Provide the (X, Y) coordinate of the cell's center where the given text is located.  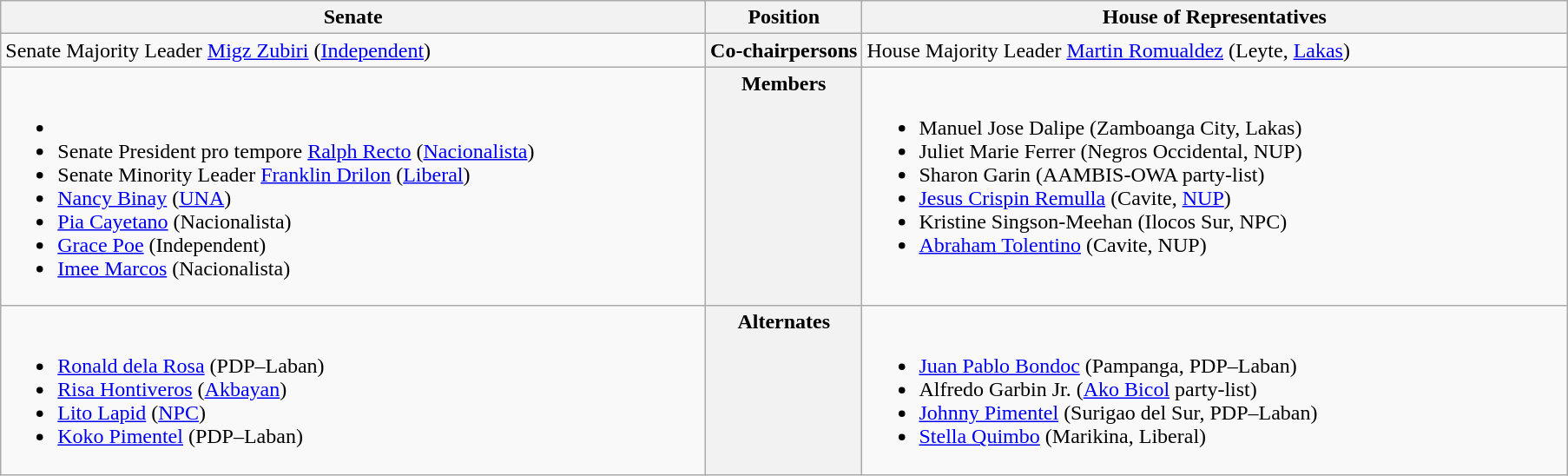
House of Representatives (1215, 17)
Members (784, 186)
Senate (353, 17)
House Majority Leader Martin Romualdez (Leyte, Lakas) (1215, 50)
Alternates (784, 390)
Ronald dela Rosa (PDP–Laban)Risa Hontiveros (Akbayan)Lito Lapid (NPC)Koko Pimentel (PDP–Laban) (353, 390)
Senate Majority Leader Migz Zubiri (Independent) (353, 50)
Co-chairpersons (784, 50)
Position (784, 17)
